Pinpoint the cell where the given text exists, returning its (x, y) midpoint coordinate. 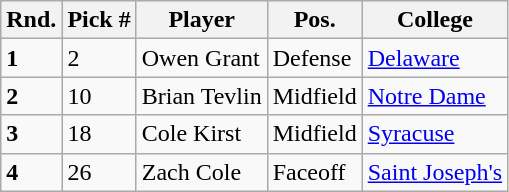
18 (99, 134)
26 (99, 172)
Notre Dame (434, 96)
Faceoff (314, 172)
1 (32, 58)
College (434, 20)
10 (99, 96)
Rnd. (32, 20)
3 (32, 134)
Player (202, 20)
Saint Joseph's (434, 172)
4 (32, 172)
Owen Grant (202, 58)
Delaware (434, 58)
Pos. (314, 20)
Syracuse (434, 134)
Defense (314, 58)
Pick # (99, 20)
Brian Tevlin (202, 96)
Cole Kirst (202, 134)
Zach Cole (202, 172)
